Detect which cell encompasses the target text, then output its [x, y] center coordinate. 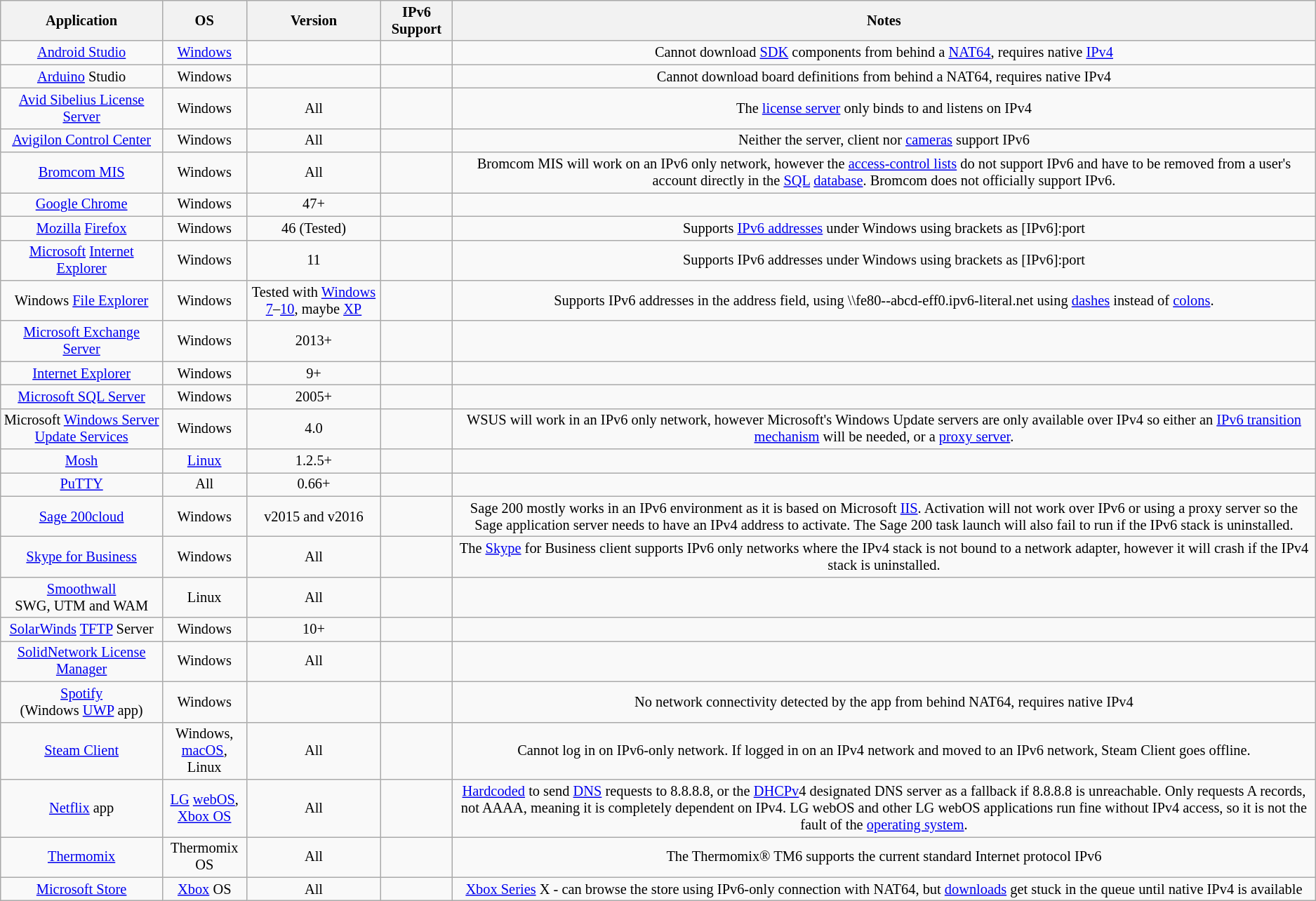
Thermomix OS [204, 857]
Skype for Business [81, 556]
Steam Client [81, 751]
Xbox Series X - can browse the store using IPv6-only connection with NAT64, but downloads get stuck in the queue until native IPv4 is available [884, 889]
Arduino Studio [81, 76]
Internet Explorer [81, 373]
Netflix app [81, 808]
SmoothwallSWG, UTM and WAM [81, 597]
Cannot download SDK components from behind a NAT64, requires native IPv4 [884, 53]
Avigilon Control Center [81, 140]
46 (Tested) [314, 228]
Windows,macOS,Linux [204, 751]
Google Chrome [81, 204]
Microsoft Windows Server Update Services [81, 429]
Bromcom MIS [81, 173]
PuTTY [81, 484]
SolarWinds TFTP Server [81, 629]
Microsoft Exchange Server [81, 341]
Avid Sibelius License Server [81, 108]
10+ [314, 629]
IPv6 Support [417, 20]
Neither the server, client nor cameras support IPv6 [884, 140]
Cannot log in on IPv6-only network. If logged in on an IPv4 network and moved to an IPv6 network, Steam Client goes offline. [884, 751]
Version [314, 20]
Microsoft Internet Explorer [81, 260]
Thermomix [81, 857]
The Thermomix® TM6 supports the current standard Internet protocol IPv6 [884, 857]
Sage 200cloud [81, 516]
11 [314, 260]
1.2.5+ [314, 461]
2013+ [314, 341]
2005+ [314, 396]
Microsoft Store [81, 889]
Microsoft SQL Server [81, 396]
No network connectivity detected by the app from behind NAT64, requires native IPv4 [884, 702]
4.0 [314, 429]
9+ [314, 373]
Xbox OS [204, 889]
Notes [884, 20]
Application [81, 20]
Cannot download board definitions from behind a NAT64, requires native IPv4 [884, 76]
Mosh [81, 461]
SolidNetwork License Manager [81, 661]
47+ [314, 204]
Mozilla Firefox [81, 228]
0.66+ [314, 484]
Spotify(Windows UWP app) [81, 702]
Windows File Explorer [81, 300]
Tested with Windows 7–10, maybe XP [314, 300]
OS [204, 20]
Supports IPv6 addresses in the address field, using \\fe80--abcd-eff0.ipv6-literal.net using dashes instead of colons. [884, 300]
Android Studio [81, 53]
LG webOS,Xbox OS [204, 808]
The license server only binds to and listens on IPv4 [884, 108]
v2015 and v2016 [314, 516]
